Scan for the cell matching the given text and deliver its (x, y) coordinate at center. 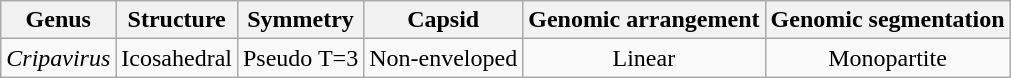
Genomic segmentation (888, 20)
Capsid (444, 20)
Monopartite (888, 58)
Non-enveloped (444, 58)
Symmetry (300, 20)
Genomic arrangement (644, 20)
Cripavirus (58, 58)
Structure (177, 20)
Pseudo T=3 (300, 58)
Linear (644, 58)
Icosahedral (177, 58)
Genus (58, 20)
